For the text-containing cell, return its midpoint in [x, y] coordinate format. 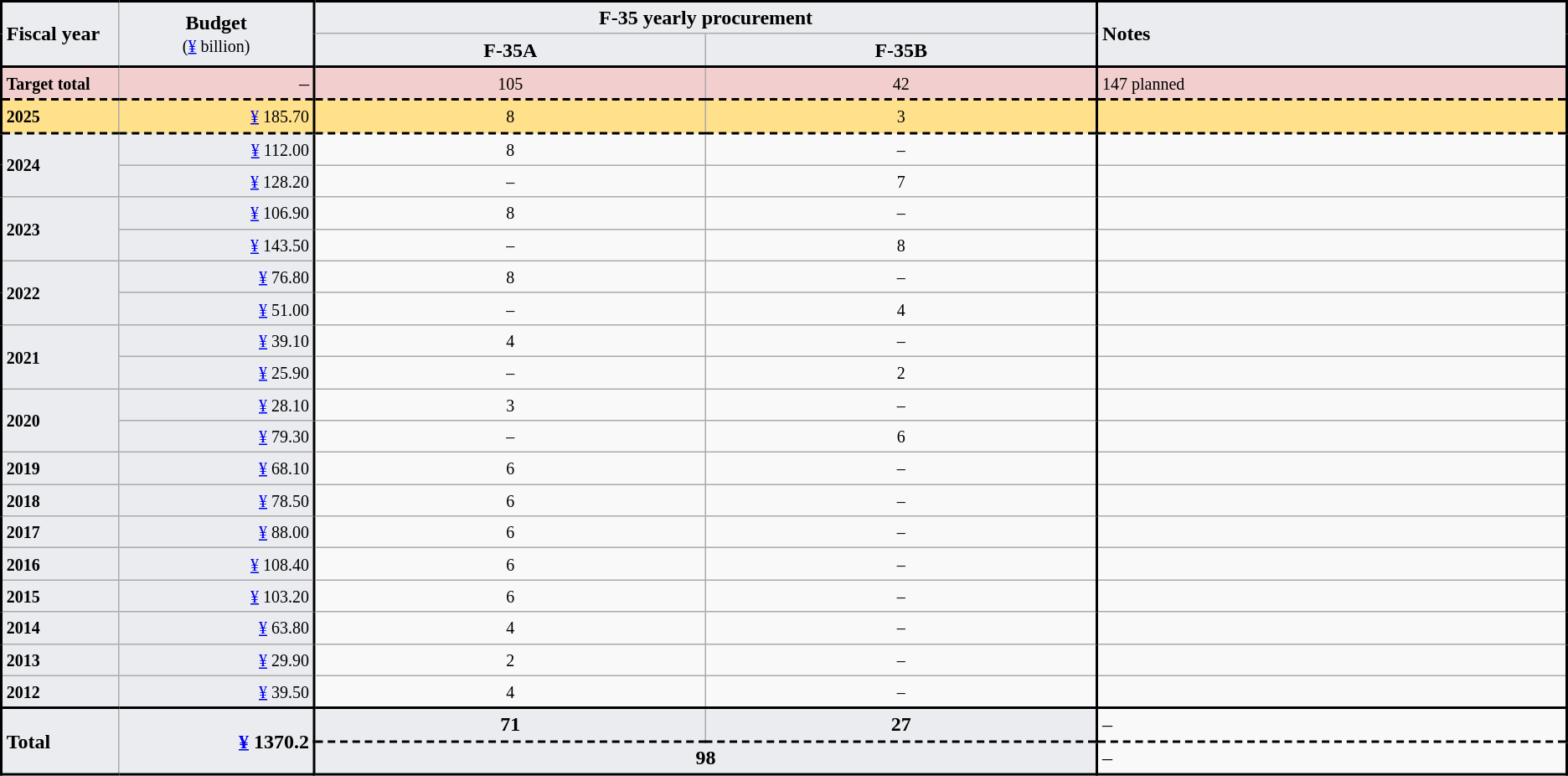
¥ 185.70 [217, 116]
2024 [60, 164]
Notes [1332, 34]
¥ 1370.2 [217, 741]
¥ 29.90 [217, 660]
¥ 143.50 [217, 245]
¥ 28.10 [217, 405]
¥ 79.30 [217, 437]
27 [901, 725]
71 [509, 725]
¥ 68.10 [217, 468]
2018 [60, 500]
2020 [60, 421]
2016 [60, 564]
F-35 yearly procurement [705, 18]
¥ 63.80 [217, 628]
¥ 76.80 [217, 277]
2021 [60, 356]
147 planned [1332, 83]
42 [901, 83]
F-35B [901, 50]
¥ 25.90 [217, 372]
Fiscal year [60, 34]
¥ 103.20 [217, 596]
2012 [60, 692]
105 [509, 83]
2019 [60, 468]
2017 [60, 532]
2022 [60, 292]
F-35A [509, 50]
7 [901, 181]
¥ 78.50 [217, 500]
¥ 39.10 [217, 340]
¥ 106.90 [217, 213]
2023 [60, 229]
¥ 128.20 [217, 181]
2015 [60, 596]
Budget(¥ billion) [217, 34]
¥ 39.50 [217, 692]
¥ 51.00 [217, 308]
2013 [60, 660]
¥ 88.00 [217, 532]
¥ 112.00 [217, 149]
2025 [60, 116]
¥ 108.40 [217, 564]
2014 [60, 628]
98 [705, 758]
Total [60, 741]
Target total [60, 83]
